Locate the cell with the specified text and output its [x, y] center coordinate. 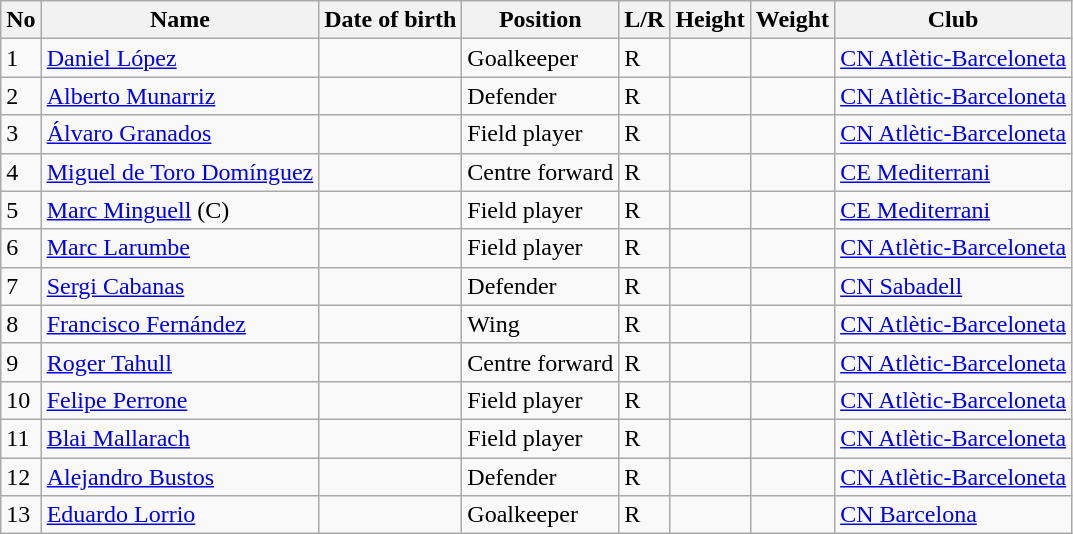
Roger Tahull [180, 362]
7 [21, 286]
3 [21, 134]
2 [21, 96]
Alberto Munarriz [180, 96]
Wing [540, 324]
12 [21, 477]
CN Sabadell [954, 286]
13 [21, 515]
Weight [792, 20]
Felipe Perrone [180, 400]
Daniel López [180, 58]
Date of birth [390, 20]
5 [21, 210]
Club [954, 20]
8 [21, 324]
Eduardo Lorrio [180, 515]
CN Barcelona [954, 515]
Francisco Fernández [180, 324]
No [21, 20]
Name [180, 20]
Miguel de Toro Domínguez [180, 172]
Sergi Cabanas [180, 286]
Marc Minguell (C) [180, 210]
Blai Mallarach [180, 438]
11 [21, 438]
Height [710, 20]
Alejandro Bustos [180, 477]
L/R [644, 20]
1 [21, 58]
Álvaro Granados [180, 134]
Position [540, 20]
6 [21, 248]
10 [21, 400]
Marc Larumbe [180, 248]
9 [21, 362]
4 [21, 172]
